Output the [X, Y] coordinate of the center of the cell containing the given text.  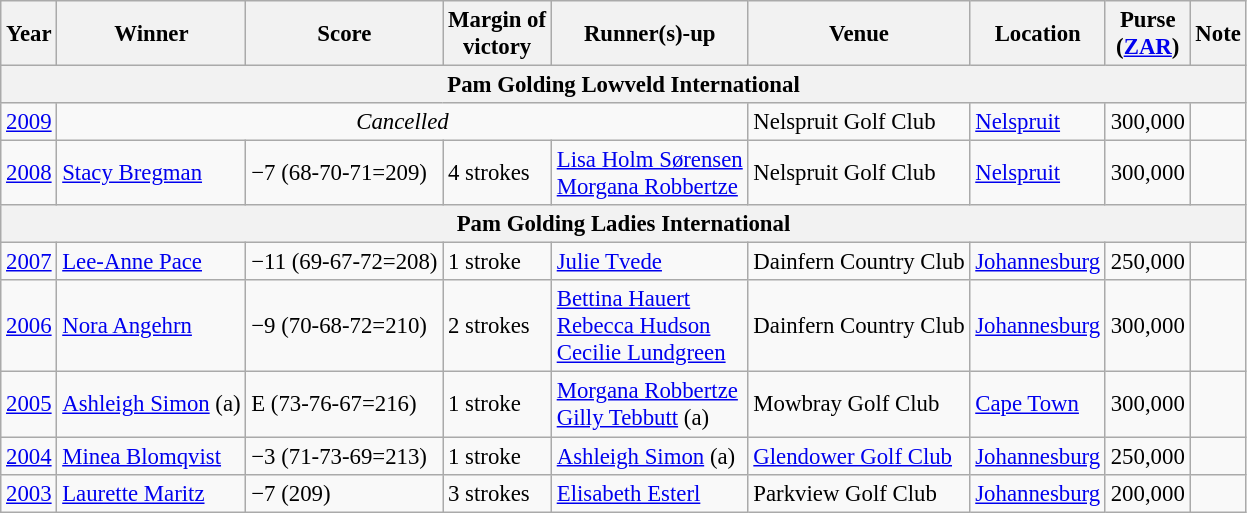
Cancelled [402, 122]
Pam Golding Ladies International [624, 224]
4 strokes [498, 174]
2 strokes [498, 326]
2008 [29, 174]
Laurette Maritz [152, 493]
Bettina Hauert Rebecca Hudson Cecilie Lundgreen [650, 326]
Glendower Golf Club [859, 456]
Score [344, 34]
2009 [29, 122]
Cape Town [1038, 404]
2005 [29, 404]
−11 (69-67-72=208) [344, 262]
−7 (209) [344, 493]
Parkview Golf Club [859, 493]
Margin ofvictory [498, 34]
E (73-76-67=216) [344, 404]
3 strokes [498, 493]
2006 [29, 326]
200,000 [1148, 493]
Pam Golding Lowveld International [624, 85]
Julie Tvede [650, 262]
−7 (68-70-71=209) [344, 174]
Minea Blomqvist [152, 456]
Lee-Anne Pace [152, 262]
Year [29, 34]
Runner(s)-up [650, 34]
Note [1218, 34]
Venue [859, 34]
Mowbray Golf Club [859, 404]
Elisabeth Esterl [650, 493]
Nora Angehrn [152, 326]
Lisa Holm Sørensen Morgana Robbertze [650, 174]
−3 (71-73-69=213) [344, 456]
Morgana Robbertze Gilly Tebbutt (a) [650, 404]
Location [1038, 34]
2007 [29, 262]
Stacy Bregman [152, 174]
−9 (70-68-72=210) [344, 326]
Winner [152, 34]
2004 [29, 456]
2003 [29, 493]
Purse(ZAR) [1148, 34]
